For the text-containing cell, return its midpoint in (X, Y) coordinate format. 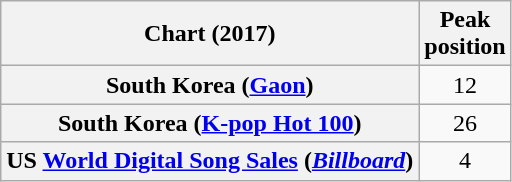
12 (465, 85)
US World Digital Song Sales (Billboard) (210, 161)
4 (465, 161)
South Korea (K-pop Hot 100) (210, 123)
Chart (2017) (210, 34)
Peakposition (465, 34)
South Korea (Gaon) (210, 85)
26 (465, 123)
